Identify which cell holds the provided text, then report its (x, y) central coordinate. 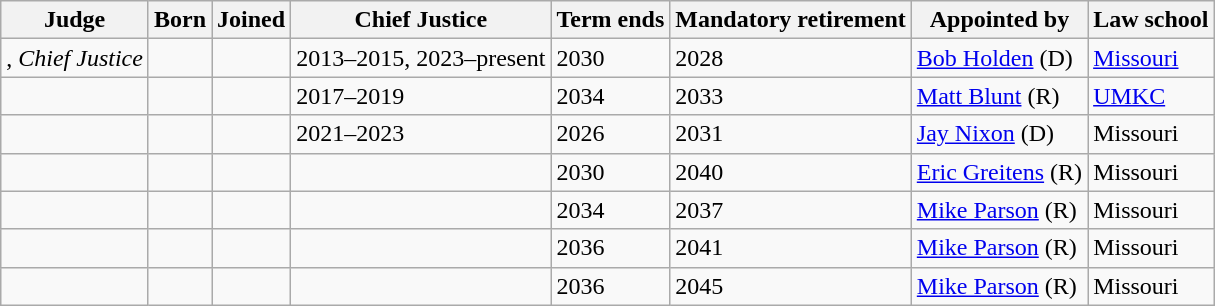
2017–2019 (421, 96)
2033 (790, 96)
Mandatory retirement (790, 20)
2040 (790, 172)
2045 (790, 286)
Joined (252, 20)
2041 (790, 248)
Bob Holden (D) (999, 58)
Term ends (610, 20)
Law school (1151, 20)
2026 (610, 134)
Eric Greitens (R) (999, 172)
UMKC (1151, 96)
2031 (790, 134)
Judge (75, 20)
Appointed by (999, 20)
2028 (790, 58)
, Chief Justice (75, 58)
2021–2023 (421, 134)
2013–2015, 2023–present (421, 58)
Jay Nixon (D) (999, 134)
Born (180, 20)
Matt Blunt (R) (999, 96)
2037 (790, 210)
Chief Justice (421, 20)
